Find where the given text appears and provide that cell's center as (x, y) coordinate. 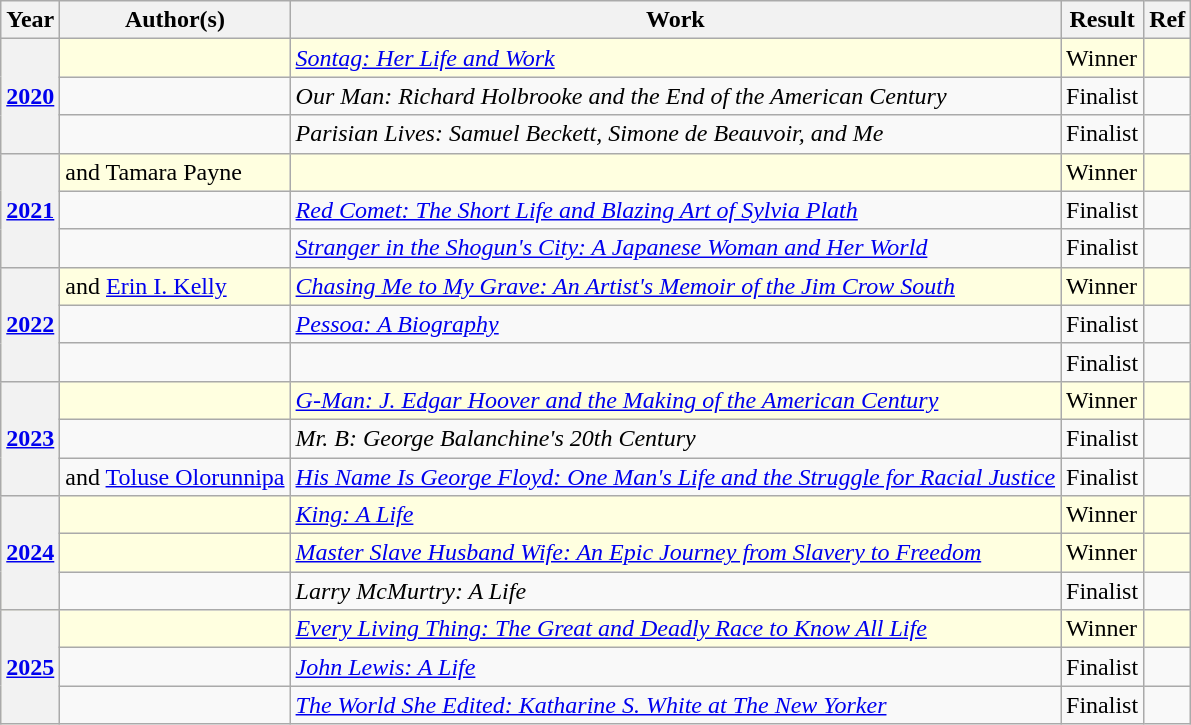
2025 (30, 667)
2022 (30, 324)
Pessoa: A Biography (676, 324)
and Erin I. Kelly (175, 286)
2024 (30, 553)
Our Man: Richard Holbrooke and the End of the American Century (676, 96)
King: A Life (676, 515)
Author(s) (175, 20)
and Tamara Payne (175, 172)
Master Slave Husband Wife: An Epic Journey from Slavery to Freedom (676, 553)
Result (1102, 20)
Mr. B: George Balanchine's 20th Century (676, 438)
The World She Edited: Katharine S. White at The New Yorker (676, 705)
2023 (30, 438)
Every Living Thing: The Great and Deadly Race to Know All Life (676, 629)
Red Comet: The Short Life and Blazing Art of Sylvia Plath (676, 210)
Year (30, 20)
Chasing Me to My Grave: An Artist's Memoir of the Jim Crow South (676, 286)
2020 (30, 96)
G-Man: J. Edgar Hoover and the Making of the American Century (676, 400)
John Lewis: A Life (676, 667)
Work (676, 20)
Sontag: Her Life and Work (676, 58)
2021 (30, 210)
Parisian Lives: Samuel Beckett, Simone de Beauvoir, and Me (676, 134)
Larry McMurtry: A Life (676, 591)
and Toluse Olorunnipa (175, 477)
Stranger in the Shogun's City: A Japanese Woman and Her World (676, 248)
Ref (1168, 20)
His Name Is George Floyd: One Man's Life and the Struggle for Racial Justice (676, 477)
